From the cell containing the given text, extract its center point as (x, y) coordinate. 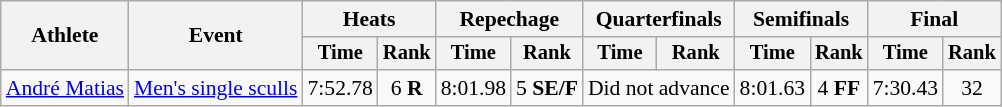
5 SE/F (547, 88)
André Matias (65, 88)
32 (972, 88)
6 R (407, 88)
Semifinals (802, 19)
Men's single sculls (216, 88)
7:52.78 (340, 88)
Heats (368, 19)
4 FF (839, 88)
Quarterfinals (659, 19)
Final (934, 19)
Event (216, 36)
Athlete (65, 36)
8:01.98 (474, 88)
7:30.43 (906, 88)
8:01.63 (772, 88)
Repechage (510, 19)
Did not advance (659, 88)
